Output the (x, y) coordinate of the center of the cell containing the given text.  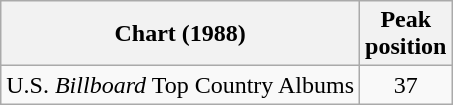
Chart (1988) (180, 34)
37 (406, 85)
Peakposition (406, 34)
U.S. Billboard Top Country Albums (180, 85)
